Provide the (X, Y) coordinate of the cell's center where the given text is located.  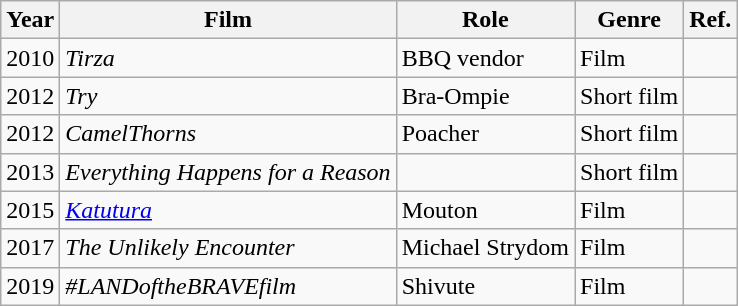
2019 (30, 286)
Role (485, 20)
2017 (30, 248)
Genre (630, 20)
CamelThorns (228, 134)
Bra-Ompie (485, 96)
Tirza (228, 58)
2013 (30, 172)
Year (30, 20)
Mouton (485, 210)
BBQ vendor (485, 58)
#LANDoftheBRAVEfilm (228, 286)
Shivute (485, 286)
Michael Strydom (485, 248)
Everything Happens for a Reason (228, 172)
Katutura (228, 210)
2015 (30, 210)
The Unlikely Encounter (228, 248)
Poacher (485, 134)
2010 (30, 58)
Ref. (710, 20)
Try (228, 96)
